Locate the cell with the specified text and output its (X, Y) center coordinate. 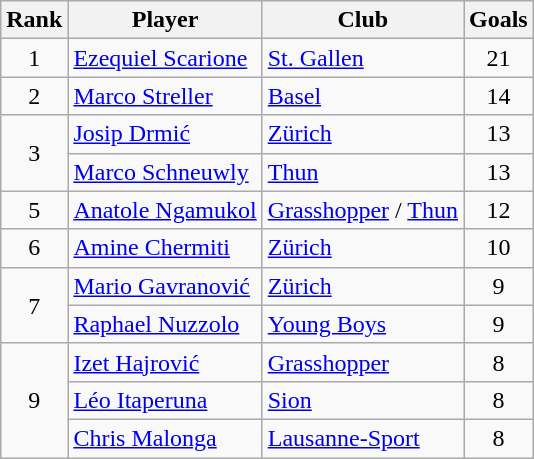
Amine Chermiti (165, 248)
3 (34, 153)
Goals (499, 20)
7 (34, 305)
Izet Hajrović (165, 362)
12 (499, 210)
21 (499, 58)
Marco Streller (165, 96)
Grasshopper (362, 362)
2 (34, 96)
Ezequiel Scarione (165, 58)
Club (362, 20)
Lausanne-Sport (362, 438)
1 (34, 58)
Chris Malonga (165, 438)
Thun (362, 172)
Mario Gavranović (165, 286)
Raphael Nuzzolo (165, 324)
5 (34, 210)
Young Boys (362, 324)
Anatole Ngamukol (165, 210)
10 (499, 248)
Grasshopper / Thun (362, 210)
Marco Schneuwly (165, 172)
Player (165, 20)
14 (499, 96)
Léo Itaperuna (165, 400)
St. Gallen (362, 58)
Basel (362, 96)
Sion (362, 400)
6 (34, 248)
Rank (34, 20)
Josip Drmić (165, 134)
